Search for the cell housing the specified text and yield its (X, Y) center coordinate. 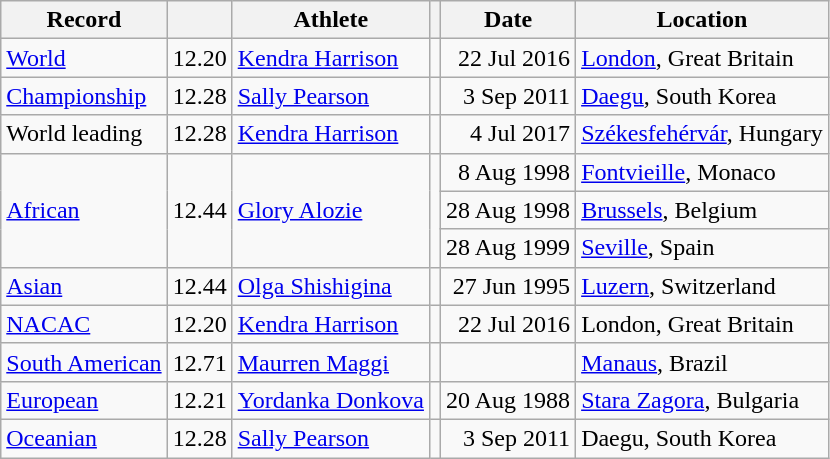
World (84, 58)
Athlete (330, 20)
Record (84, 20)
12.21 (200, 400)
12.71 (200, 362)
African (84, 210)
South American (84, 362)
Championship (84, 96)
Oceanian (84, 438)
Manaus, Brazil (702, 362)
Brussels, Belgium (702, 210)
Seville, Spain (702, 248)
European (84, 400)
20 Aug 1988 (508, 400)
Asian (84, 286)
Location (702, 20)
Székesfehérvár, Hungary (702, 134)
4 Jul 2017 (508, 134)
Yordanka Donkova (330, 400)
27 Jun 1995 (508, 286)
Maurren Maggi (330, 362)
Fontvieille, Monaco (702, 172)
Glory Alozie (330, 210)
NACAC (84, 324)
28 Aug 1999 (508, 248)
8 Aug 1998 (508, 172)
28 Aug 1998 (508, 210)
Stara Zagora, Bulgaria (702, 400)
Date (508, 20)
Olga Shishigina (330, 286)
World leading (84, 134)
Luzern, Switzerland (702, 286)
